Locate the cell with the specified text and output its [X, Y] center coordinate. 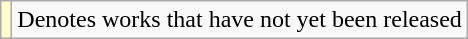
Denotes works that have not yet been released [240, 20]
